Return the (X, Y) coordinate for the center point of the cell that contains the specified text.  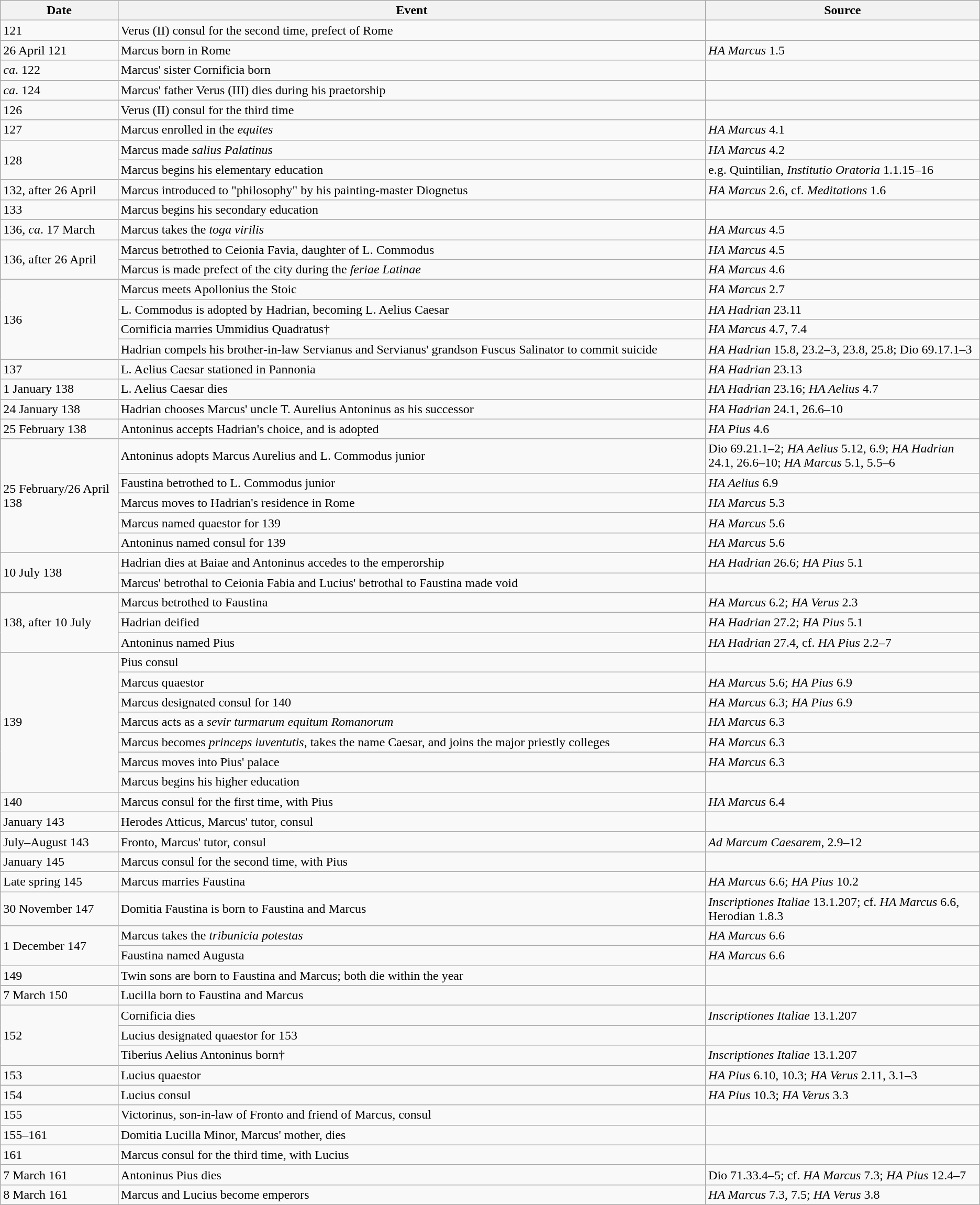
8 March 161 (59, 1195)
Marcus made salius Palatinus (411, 150)
Marcus introduced to "philosophy" by his painting-master Diognetus (411, 190)
25 February 138 (59, 429)
Inscriptiones Italiae 13.1.207; cf. HA Marcus 6.6, Herodian 1.8.3 (843, 908)
HA Marcus 6.2; HA Verus 2.3 (843, 603)
Marcus named quaestor for 139 (411, 523)
HA Hadrian 24.1, 26.6–10 (843, 409)
155 (59, 1115)
Marcus' sister Cornificia born (411, 70)
Marcus becomes princeps iuventutis, takes the name Caesar, and joins the major priestly colleges (411, 742)
Marcus is made prefect of the city during the feriae Latinae (411, 270)
Dio 69.21.1–2; HA Aelius 5.12, 6.9; HA Hadrian 24.1, 26.6–10; HA Marcus 5.1, 5.5–6 (843, 456)
Source (843, 10)
HA Marcus 6.4 (843, 802)
132, after 26 April (59, 190)
138, after 10 July (59, 623)
Antoninus named Pius (411, 643)
Antoninus accepts Hadrian's choice, and is adopted (411, 429)
Marcus consul for the second time, with Pius (411, 861)
26 April 121 (59, 50)
Marcus born in Rome (411, 50)
Marcus begins his elementary education (411, 170)
HA Pius 4.6 (843, 429)
128 (59, 160)
140 (59, 802)
Late spring 145 (59, 881)
Verus (II) consul for the third time (411, 110)
Marcus acts as a sevir turmarum equitum Romanorum (411, 722)
Marcus moves into Pius' palace (411, 762)
Pius consul (411, 662)
HA Aelius 6.9 (843, 483)
Antoninus adopts Marcus Aurelius and L. Commodus junior (411, 456)
Date (59, 10)
Faustina betrothed to L. Commodus junior (411, 483)
121 (59, 30)
HA Hadrian 15.8, 23.2–3, 23.8, 25.8; Dio 69.17.1–3 (843, 349)
139 (59, 722)
Marcus designated consul for 140 (411, 702)
HA Hadrian 23.11 (843, 309)
Verus (II) consul for the second time, prefect of Rome (411, 30)
Cornificia dies (411, 1015)
Hadrian compels his brother-in-law Servianus and Servianus' grandson Fuscus Salinator to commit suicide (411, 349)
HA Marcus 1.5 (843, 50)
Marcus' father Verus (III) dies during his praetorship (411, 90)
133 (59, 209)
Ad Marcum Caesarem, 2.9–12 (843, 842)
HA Marcus 6.6; HA Pius 10.2 (843, 881)
Lucius consul (411, 1095)
Marcus betrothed to Ceionia Favia, daughter of L. Commodus (411, 250)
Marcus consul for the first time, with Pius (411, 802)
161 (59, 1155)
Marcus marries Faustina (411, 881)
Marcus takes the tribunicia potestas (411, 936)
January 143 (59, 822)
Marcus begins his secondary education (411, 209)
HA Hadrian 23.13 (843, 369)
127 (59, 130)
Marcus' betrothal to Ceionia Fabia and Lucius' betrothal to Faustina made void (411, 583)
Marcus and Lucius become emperors (411, 1195)
Marcus moves to Hadrian's residence in Rome (411, 503)
ca. 122 (59, 70)
HA Marcus 2.6, cf. Meditations 1.6 (843, 190)
Hadrian dies at Baiae and Antoninus accedes to the emperorship (411, 562)
1 December 147 (59, 946)
L. Aelius Caesar stationed in Pannonia (411, 369)
HA Marcus 4.2 (843, 150)
Cornificia marries Ummidius Quadratus† (411, 329)
Marcus takes the toga virilis (411, 229)
HA Marcus 4.7, 7.4 (843, 329)
e.g. Quintilian, Institutio Oratoria 1.1.15–16 (843, 170)
HA Hadrian 27.2; HA Pius 5.1 (843, 623)
Faustina named Augusta (411, 956)
L. Aelius Caesar dies (411, 389)
137 (59, 369)
Marcus begins his higher education (411, 782)
Twin sons are born to Faustina and Marcus; both die within the year (411, 976)
Hadrian deified (411, 623)
Antoninus named consul for 139 (411, 543)
Fronto, Marcus' tutor, consul (411, 842)
155–161 (59, 1135)
Marcus consul for the third time, with Lucius (411, 1155)
153 (59, 1075)
Lucilla born to Faustina and Marcus (411, 996)
HA Marcus 5.6; HA Pius 6.9 (843, 682)
Domitia Lucilla Minor, Marcus' mother, dies (411, 1135)
HA Pius 6.10, 10.3; HA Verus 2.11, 3.1–3 (843, 1075)
HA Marcus 4.1 (843, 130)
136 (59, 319)
149 (59, 976)
126 (59, 110)
7 March 161 (59, 1175)
HA Pius 10.3; HA Verus 3.3 (843, 1095)
Herodes Atticus, Marcus' tutor, consul (411, 822)
HA Marcus 4.6 (843, 270)
Marcus enrolled in the equites (411, 130)
30 November 147 (59, 908)
ca. 124 (59, 90)
July–August 143 (59, 842)
Lucius designated quaestor for 153 (411, 1035)
152 (59, 1035)
136, after 26 April (59, 260)
25 February/26 April 138 (59, 495)
154 (59, 1095)
Marcus quaestor (411, 682)
Victorinus, son-in-law of Fronto and friend of Marcus, consul (411, 1115)
HA Marcus 5.3 (843, 503)
Hadrian chooses Marcus' uncle T. Aurelius Antoninus as his successor (411, 409)
HA Hadrian 27.4, cf. HA Pius 2.2–7 (843, 643)
Tiberius Aelius Antoninus born† (411, 1055)
Antoninus Pius dies (411, 1175)
HA Marcus 2.7 (843, 290)
HA Marcus 7.3, 7.5; HA Verus 3.8 (843, 1195)
10 July 138 (59, 572)
24 January 138 (59, 409)
Event (411, 10)
136, ca. 17 March (59, 229)
HA Hadrian 26.6; HA Pius 5.1 (843, 562)
HA Hadrian 23.16; HA Aelius 4.7 (843, 389)
7 March 150 (59, 996)
Domitia Faustina is born to Faustina and Marcus (411, 908)
1 January 138 (59, 389)
Marcus meets Apollonius the Stoic (411, 290)
January 145 (59, 861)
L. Commodus is adopted by Hadrian, becoming L. Aelius Caesar (411, 309)
Marcus betrothed to Faustina (411, 603)
Lucius quaestor (411, 1075)
HA Marcus 6.3; HA Pius 6.9 (843, 702)
Dio 71.33.4–5; cf. HA Marcus 7.3; HA Pius 12.4–7 (843, 1175)
